Scan for the cell matching the given text and deliver its [X, Y] coordinate at center. 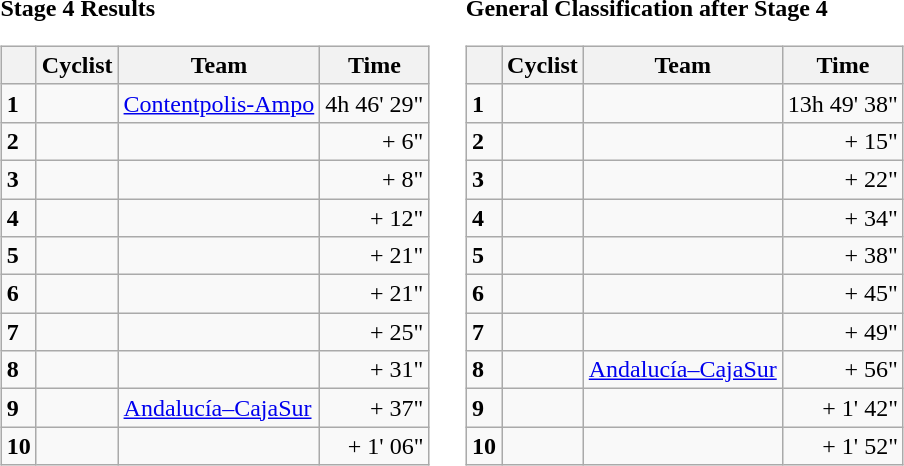
+ 38" [842, 256]
+ 6" [374, 141]
+ 8" [374, 179]
+ 45" [842, 294]
+ 1' 42" [842, 408]
+ 34" [842, 217]
13h 49' 38" [842, 103]
+ 12" [374, 217]
+ 15" [842, 141]
+ 56" [842, 370]
+ 31" [374, 370]
Contentpolis-Ampo [219, 103]
+ 22" [842, 179]
4h 46' 29" [374, 103]
+ 37" [374, 408]
+ 1' 06" [374, 446]
+ 49" [842, 332]
+ 25" [374, 332]
+ 1' 52" [842, 446]
